Detect which cell encompasses the target text, then output its [X, Y] center coordinate. 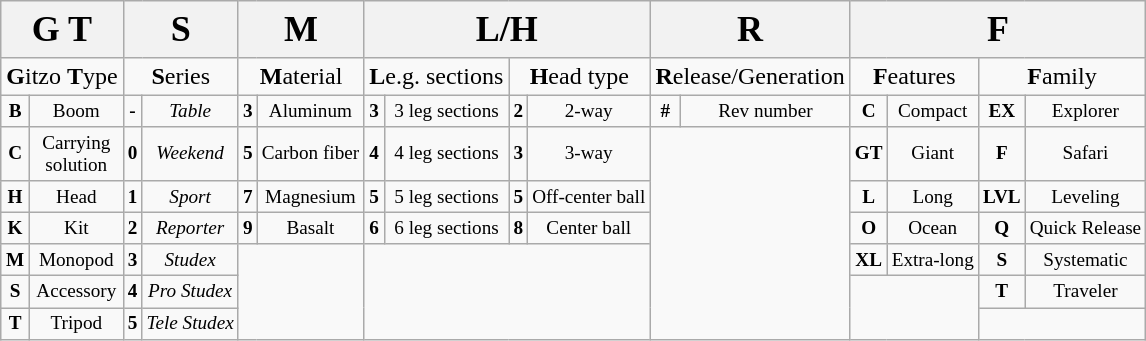
Gitzo Type [62, 76]
7 [248, 197]
Carryingsolution [76, 154]
9 [248, 229]
B [16, 111]
Compact [932, 111]
Quick Release [1086, 229]
Q [1002, 229]
Extra-long [932, 260]
Table [190, 111]
Safari [1086, 154]
Series [180, 76]
Traveler [1086, 292]
Giant [932, 154]
3 leg sections [446, 111]
Weekend [190, 154]
Systematic [1086, 260]
Sport [190, 197]
Magnesium [310, 197]
Tripod [76, 324]
Aluminum [310, 111]
Reporter [190, 229]
LVL [1002, 197]
Explorer [1086, 111]
Monopod [76, 260]
O [868, 229]
Release/Generation [750, 76]
4 leg sections [446, 154]
G T [62, 29]
H [16, 197]
6 leg sections [446, 229]
XL [868, 260]
Head [76, 197]
6 [374, 229]
R [750, 29]
Pro Studex [190, 292]
Le.g. sections [436, 76]
Boom [76, 111]
# [666, 111]
Head type [580, 76]
Long [932, 197]
Kit [76, 229]
Ocean [932, 229]
0 [132, 154]
L/H [507, 29]
Rev number [766, 111]
5 leg sections [446, 197]
3-way [589, 154]
Tele Studex [190, 324]
Features [914, 76]
Accessory [76, 292]
Material [300, 76]
K [16, 229]
Studex [190, 260]
L [868, 197]
Family [1062, 76]
Carbon fiber [310, 154]
EX [1002, 111]
Leveling [1086, 197]
- [132, 111]
2-way [589, 111]
1 [132, 197]
8 [518, 229]
Center ball [589, 229]
Basalt [310, 229]
Off-center ball [589, 197]
GT [868, 154]
